Locate the cell with the specified text and output its (x, y) center coordinate. 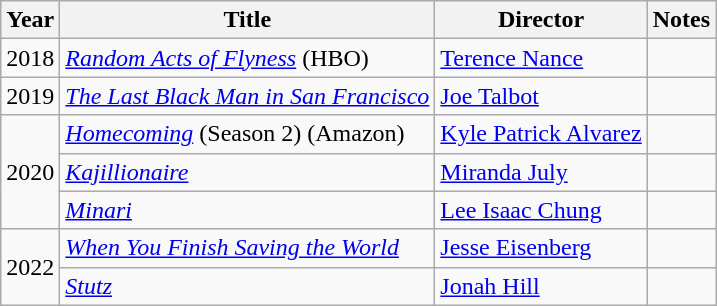
Year (30, 20)
Director (541, 20)
Notes (681, 20)
When You Finish Saving the World (248, 248)
Homecoming (Season 2) (Amazon) (248, 134)
2022 (30, 267)
Lee Isaac Chung (541, 210)
Minari (248, 210)
Terence Nance (541, 58)
Joe Talbot (541, 96)
Random Acts of Flyness (HBO) (248, 58)
Stutz (248, 286)
Jonah Hill (541, 286)
The Last Black Man in San Francisco (248, 96)
Kajillionaire (248, 172)
Miranda July (541, 172)
Title (248, 20)
Kyle Patrick Alvarez (541, 134)
2018 (30, 58)
2020 (30, 172)
2019 (30, 96)
Jesse Eisenberg (541, 248)
